Determine the (x, y) coordinate at the center of the cell enclosing the given text.  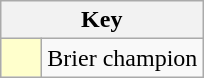
Brier champion (122, 58)
Key (102, 20)
